Extract the [X, Y] coordinate from the center of the cell holding the provided text.  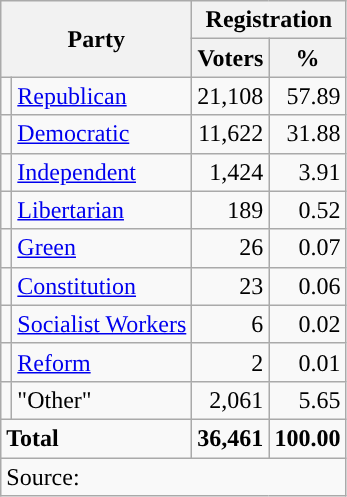
Total [96, 438]
57.89 [308, 96]
1,424 [230, 172]
21,108 [230, 96]
Green [102, 248]
11,622 [230, 134]
0.52 [308, 210]
Socialist Workers [102, 324]
Reform [102, 362]
Republican [102, 96]
"Other" [102, 400]
Independent [102, 172]
3.91 [308, 172]
Party [96, 39]
100.00 [308, 438]
6 [230, 324]
2 [230, 362]
Registration [269, 20]
26 [230, 248]
189 [230, 210]
Source: [174, 477]
0.02 [308, 324]
Libertarian [102, 210]
Constitution [102, 286]
2,061 [230, 400]
0.07 [308, 248]
31.88 [308, 134]
5.65 [308, 400]
36,461 [230, 438]
23 [230, 286]
Voters [230, 58]
0.06 [308, 286]
Democratic [102, 134]
0.01 [308, 362]
% [308, 58]
